Determine the [X, Y] coordinate at the center of the cell enclosing the given text.  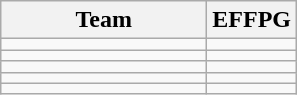
EFFPG [252, 20]
Team [104, 20]
